Return (X, Y) of the center of cell containing provided text 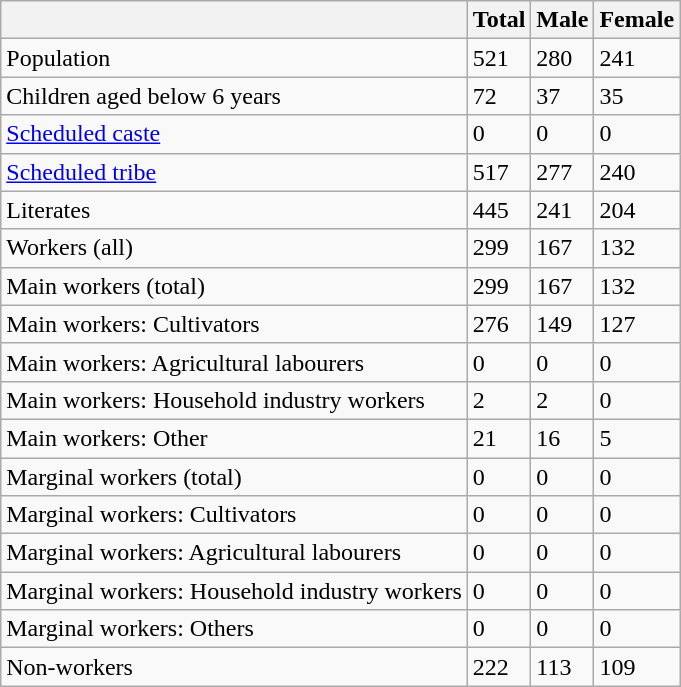
35 (637, 96)
Children aged below 6 years (234, 96)
521 (499, 58)
Marginal workers: Household industry workers (234, 591)
Marginal workers: Others (234, 629)
149 (562, 324)
Female (637, 20)
Scheduled caste (234, 134)
21 (499, 438)
37 (562, 96)
Workers (all) (234, 248)
Male (562, 20)
240 (637, 172)
280 (562, 58)
Total (499, 20)
Non-workers (234, 667)
Literates (234, 210)
Main workers: Agricultural labourers (234, 362)
72 (499, 96)
109 (637, 667)
Main workers: Household industry workers (234, 400)
127 (637, 324)
5 (637, 438)
16 (562, 438)
222 (499, 667)
Population (234, 58)
Marginal workers (total) (234, 477)
277 (562, 172)
517 (499, 172)
113 (562, 667)
Main workers: Other (234, 438)
Marginal workers: Cultivators (234, 515)
Scheduled tribe (234, 172)
Marginal workers: Agricultural labourers (234, 553)
445 (499, 210)
Main workers (total) (234, 286)
276 (499, 324)
204 (637, 210)
Main workers: Cultivators (234, 324)
